Determine the (x, y) coordinate at the center of the cell enclosing the given text.  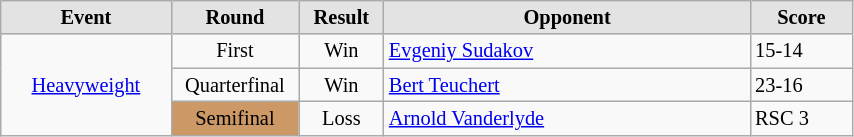
Semifinal (235, 118)
Heavyweight (86, 84)
Opponent (567, 17)
First (235, 51)
Event (86, 17)
23-16 (801, 85)
Evgeniy Sudakov (567, 51)
Arnold Vanderlyde (567, 118)
Quarterfinal (235, 85)
Loss (342, 118)
Bert Teuchert (567, 85)
15-14 (801, 51)
Round (235, 17)
RSC 3 (801, 118)
Score (801, 17)
Result (342, 17)
